Find where the given text appears and provide that cell's center as (x, y) coordinate. 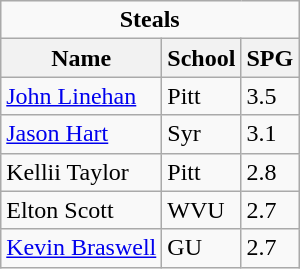
Steals (150, 20)
School (202, 58)
WVU (202, 210)
SPG (270, 58)
Elton Scott (82, 210)
3.1 (270, 134)
2.8 (270, 172)
Jason Hart (82, 134)
Syr (202, 134)
John Linehan (82, 96)
GU (202, 248)
Name (82, 58)
Kevin Braswell (82, 248)
Kellii Taylor (82, 172)
3.5 (270, 96)
